Return the (X, Y) coordinate for the center point of the cell that contains the specified text.  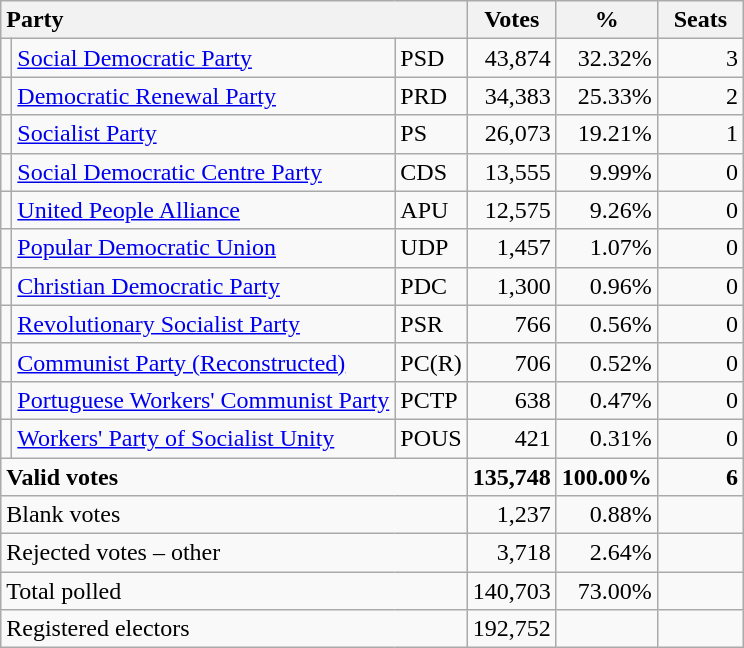
0.96% (606, 286)
1.07% (606, 248)
PCTP (431, 400)
PS (431, 134)
766 (512, 324)
32.32% (606, 58)
12,575 (512, 210)
3 (700, 58)
Democratic Renewal Party (204, 96)
43,874 (512, 58)
1,300 (512, 286)
Portuguese Workers' Communist Party (204, 400)
9.99% (606, 172)
PSD (431, 58)
34,383 (512, 96)
Blank votes (234, 515)
0.52% (606, 362)
73.00% (606, 591)
Social Democratic Centre Party (204, 172)
Rejected votes – other (234, 553)
% (606, 20)
0.31% (606, 438)
19.21% (606, 134)
Christian Democratic Party (204, 286)
1,237 (512, 515)
Workers' Party of Socialist Unity (204, 438)
0.88% (606, 515)
13,555 (512, 172)
1 (700, 134)
United People Alliance (204, 210)
26,073 (512, 134)
PSR (431, 324)
Party (234, 20)
2 (700, 96)
POUS (431, 438)
3,718 (512, 553)
PRD (431, 96)
25.33% (606, 96)
6 (700, 477)
Communist Party (Reconstructed) (204, 362)
0.56% (606, 324)
9.26% (606, 210)
Social Democratic Party (204, 58)
638 (512, 400)
Total polled (234, 591)
Popular Democratic Union (204, 248)
PC(R) (431, 362)
Registered electors (234, 629)
421 (512, 438)
UDP (431, 248)
Valid votes (234, 477)
APU (431, 210)
0.47% (606, 400)
135,748 (512, 477)
192,752 (512, 629)
1,457 (512, 248)
100.00% (606, 477)
CDS (431, 172)
Socialist Party (204, 134)
PDC (431, 286)
Seats (700, 20)
706 (512, 362)
140,703 (512, 591)
Votes (512, 20)
Revolutionary Socialist Party (204, 324)
2.64% (606, 553)
